Detect which cell encompasses the target text, then output its (x, y) center coordinate. 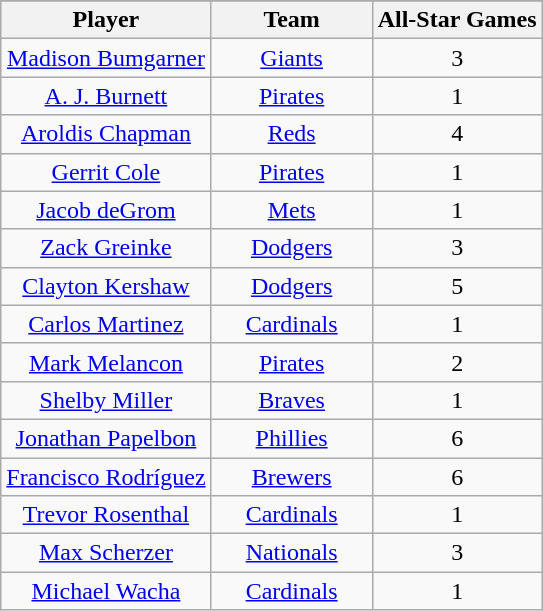
Giants (292, 58)
Jonathan Papelbon (106, 438)
Reds (292, 134)
5 (457, 286)
Brewers (292, 477)
Nationals (292, 553)
Mets (292, 210)
Shelby Miller (106, 400)
Madison Bumgarner (106, 58)
Phillies (292, 438)
2 (457, 362)
Clayton Kershaw (106, 286)
Mark Melancon (106, 362)
Team (292, 20)
Gerrit Cole (106, 172)
Jacob deGrom (106, 210)
A. J. Burnett (106, 96)
4 (457, 134)
Carlos Martinez (106, 324)
Zack Greinke (106, 248)
Trevor Rosenthal (106, 515)
Aroldis Chapman (106, 134)
Player (106, 20)
Braves (292, 400)
Francisco Rodríguez (106, 477)
Michael Wacha (106, 591)
All-Star Games (457, 20)
Max Scherzer (106, 553)
